Locate the cell with the specified text and output its [x, y] center coordinate. 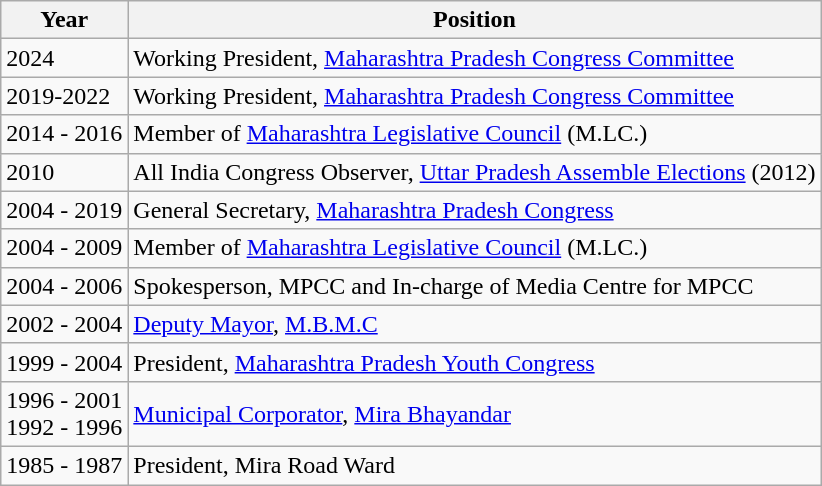
2004 - 2019 [64, 210]
General Secretary, Maharashtra Pradesh Congress [474, 210]
President, Mira Road Ward [474, 465]
Municipal Corporator, Mira Bhayandar [474, 414]
2004 - 2009 [64, 248]
All India Congress Observer, Uttar Pradesh Assemble Elections (2012) [474, 172]
President, Maharashtra Pradesh Youth Congress [474, 362]
1999 - 2004 [64, 362]
1985 - 1987 [64, 465]
2010 [64, 172]
1996 - 20011992 - 1996 [64, 414]
2004 - 2006 [64, 286]
Spokesperson, MPCC and In-charge of Media Centre for MPCC [474, 286]
Year [64, 20]
2002 - 2004 [64, 324]
Deputy Mayor, M.B.M.C [474, 324]
2024 [64, 58]
2014 - 2016 [64, 134]
2019-2022 [64, 96]
Position [474, 20]
